Pinpoint the cell where the given text exists, returning its (X, Y) midpoint coordinate. 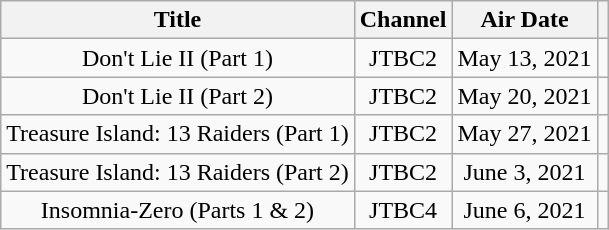
June 3, 2021 (524, 172)
Title (178, 20)
JTBC4 (403, 210)
May 13, 2021 (524, 58)
Channel (403, 20)
May 20, 2021 (524, 96)
Treasure Island: 13 Raiders (Part 1) (178, 134)
Don't Lie II (Part 2) (178, 96)
Air Date (524, 20)
Treasure Island: 13 Raiders (Part 2) (178, 172)
Don't Lie II (Part 1) (178, 58)
Insomnia-Zero (Parts 1 & 2) (178, 210)
June 6, 2021 (524, 210)
May 27, 2021 (524, 134)
